Pinpoint the cell where the given text exists, returning its [x, y] midpoint coordinate. 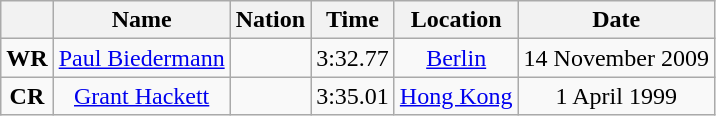
Location [456, 20]
14 November 2009 [616, 58]
Berlin [456, 58]
3:35.01 [353, 96]
Grant Hackett [142, 96]
Hong Kong [456, 96]
1 April 1999 [616, 96]
Date [616, 20]
Nation [270, 20]
CR [27, 96]
Time [353, 20]
Paul Biedermann [142, 58]
WR [27, 58]
Name [142, 20]
3:32.77 [353, 58]
